Capture the cell that displays the provided text and extract its (x, y) central coordinate. 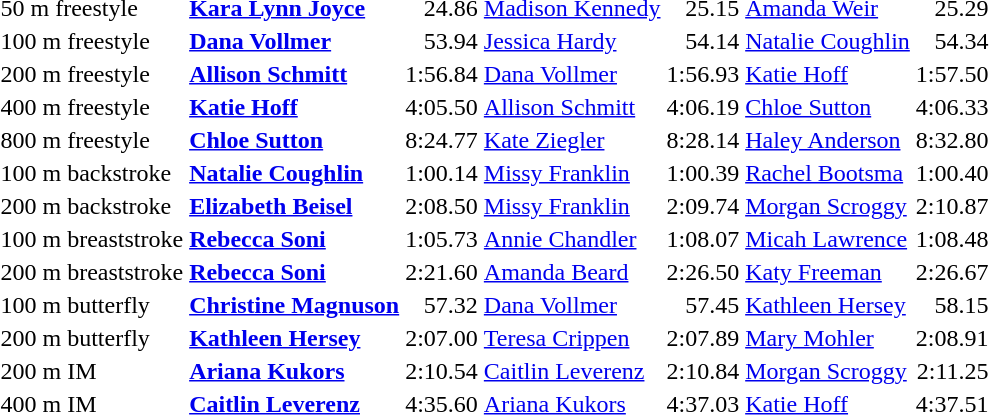
57.32 (442, 305)
Annie Chandler (572, 239)
Haley Anderson (828, 140)
54.14 (703, 41)
Mary Mohler (828, 338)
8:28.14 (703, 140)
Elizabeth Beisel (294, 206)
Ariana Kukors (294, 371)
Teresa Crippen (572, 338)
Christine Magnuson (294, 305)
1:56.84 (442, 74)
1:56.93 (703, 74)
4:05.50 (442, 107)
Kate Ziegler (572, 140)
1:08.07 (703, 239)
2:09.74 (703, 206)
2:07.89 (703, 338)
Rachel Bootsma (828, 173)
Caitlin Leverenz (572, 371)
2:08.50 (442, 206)
2:10.54 (442, 371)
53.94 (442, 41)
2:10.84 (703, 371)
57.45 (703, 305)
8:24.77 (442, 140)
1:00.14 (442, 173)
4:06.19 (703, 107)
2:07.00 (442, 338)
Micah Lawrence (828, 239)
1:00.39 (703, 173)
Amanda Beard (572, 272)
2:21.60 (442, 272)
Jessica Hardy (572, 41)
2:26.50 (703, 272)
Katy Freeman (828, 272)
1:05.73 (442, 239)
